Detect which cell encompasses the target text, then output its [X, Y] center coordinate. 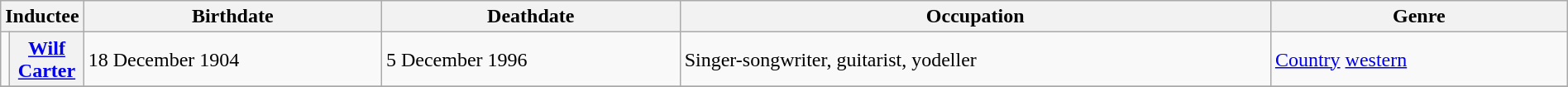
Wilf Carter [46, 60]
5 December 1996 [531, 60]
Singer-songwriter, guitarist, yodeller [975, 60]
Genre [1419, 17]
Country western [1419, 60]
Occupation [975, 17]
Inductee [42, 17]
Deathdate [531, 17]
Birthdate [232, 17]
18 December 1904 [232, 60]
